From the cell containing the given text, extract its center point as [x, y] coordinate. 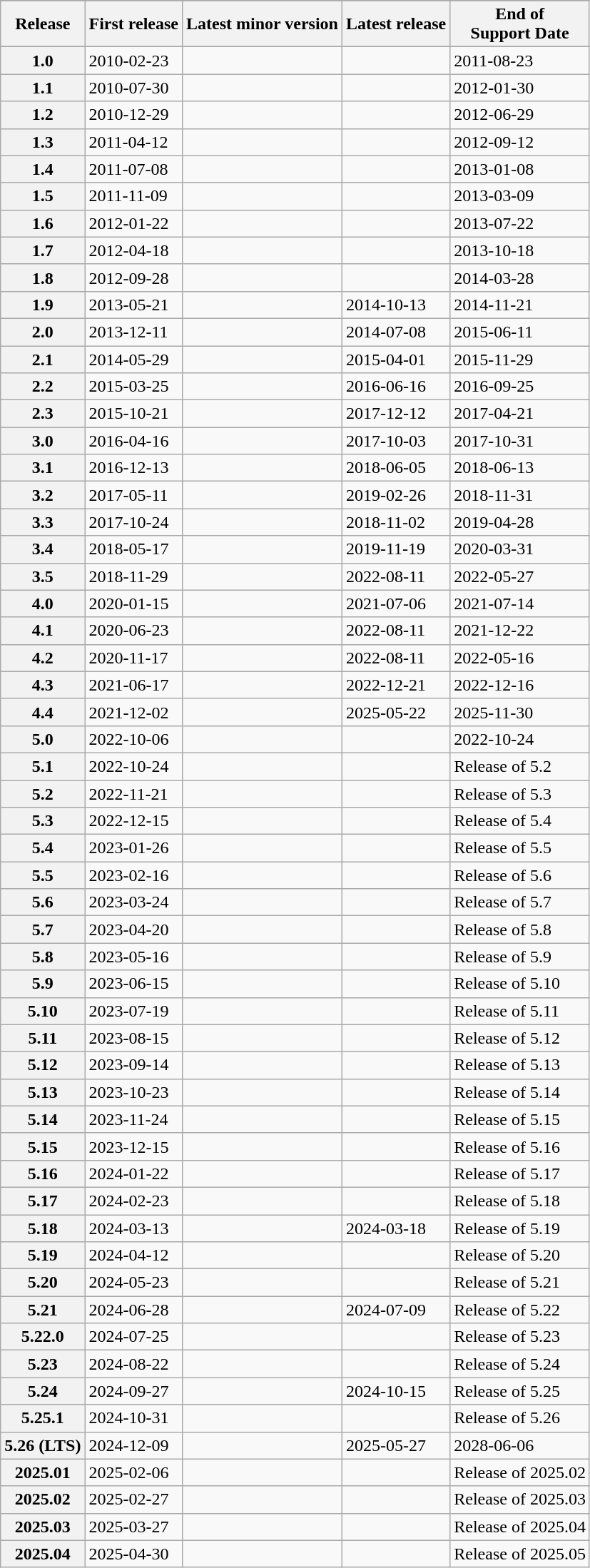
2012-09-12 [520, 142]
2014-05-29 [134, 359]
2021-07-06 [395, 604]
5.22.0 [43, 1337]
2018-05-17 [134, 549]
2018-06-13 [520, 468]
2023-09-14 [134, 1065]
5.7 [43, 930]
5.11 [43, 1038]
Release of 5.16 [520, 1146]
2017-10-24 [134, 522]
2025-05-22 [395, 712]
2021-12-02 [134, 712]
5.1 [43, 766]
2024-06-28 [134, 1310]
2019-04-28 [520, 522]
Release of 5.6 [520, 875]
5.3 [43, 821]
2025-02-27 [134, 1500]
1.6 [43, 223]
2020-03-31 [520, 549]
Release of 5.7 [520, 902]
2018-11-29 [134, 576]
2021-07-14 [520, 604]
4.2 [43, 658]
2012-06-29 [520, 115]
Release of 5.17 [520, 1174]
Release of 5.25 [520, 1391]
3.3 [43, 522]
5.20 [43, 1283]
2022-10-06 [134, 739]
2025.01 [43, 1472]
Release of 2025.03 [520, 1500]
2012-04-18 [134, 250]
2.2 [43, 387]
2.1 [43, 359]
Latest release [395, 24]
2024-08-22 [134, 1364]
2012-09-28 [134, 278]
2025-03-27 [134, 1527]
2016-12-13 [134, 468]
Release of 5.23 [520, 1337]
1.0 [43, 61]
Release [43, 24]
2025-05-27 [395, 1445]
2015-10-21 [134, 414]
2.0 [43, 332]
2025-02-06 [134, 1472]
3.1 [43, 468]
5.26 (LTS) [43, 1445]
5.6 [43, 902]
Release of 5.22 [520, 1310]
Release of 5.24 [520, 1364]
2022-05-27 [520, 576]
Release of 5.12 [520, 1038]
2024-03-13 [134, 1228]
Latest minor version [263, 24]
3.4 [43, 549]
Release of 5.20 [520, 1256]
3.5 [43, 576]
2024-02-23 [134, 1201]
2024-05-23 [134, 1283]
2020-06-23 [134, 631]
Release of 5.18 [520, 1201]
5.19 [43, 1256]
2023-05-16 [134, 957]
2011-04-12 [134, 142]
2022-12-15 [134, 821]
5.0 [43, 739]
2011-08-23 [520, 61]
5.21 [43, 1310]
2024-03-18 [395, 1228]
1.2 [43, 115]
5.24 [43, 1391]
Release of 5.14 [520, 1092]
1.7 [43, 250]
2012-01-22 [134, 223]
2028-06-06 [520, 1445]
2024-09-27 [134, 1391]
2014-10-13 [395, 305]
2025.03 [43, 1527]
2018-11-02 [395, 522]
Release of 5.15 [520, 1119]
Release of 2025.02 [520, 1472]
2023-03-24 [134, 902]
5.2 [43, 794]
2025.02 [43, 1500]
2023-07-19 [134, 1011]
2023-01-26 [134, 848]
5.25.1 [43, 1418]
Release of 2025.05 [520, 1554]
2015-11-29 [520, 359]
1.1 [43, 88]
First release [134, 24]
2013-10-18 [520, 250]
5.12 [43, 1065]
1.8 [43, 278]
5.10 [43, 1011]
2014-03-28 [520, 278]
2022-11-21 [134, 794]
2024-10-15 [395, 1391]
2024-01-22 [134, 1174]
2013-12-11 [134, 332]
5.4 [43, 848]
2019-11-19 [395, 549]
5.9 [43, 984]
4.0 [43, 604]
Release of 5.8 [520, 930]
2013-03-09 [520, 196]
2017-12-12 [395, 414]
4.4 [43, 712]
5.18 [43, 1228]
Release of 5.21 [520, 1283]
2023-02-16 [134, 875]
2023-06-15 [134, 984]
2022-05-16 [520, 658]
5.16 [43, 1174]
5.8 [43, 957]
2013-05-21 [134, 305]
Release of 5.10 [520, 984]
2022-12-21 [395, 685]
4.1 [43, 631]
Release of 5.26 [520, 1418]
2013-01-08 [520, 169]
2011-07-08 [134, 169]
Release of 5.4 [520, 821]
2017-10-03 [395, 441]
2022-12-16 [520, 685]
2019-02-26 [395, 495]
1.5 [43, 196]
2010-12-29 [134, 115]
4.3 [43, 685]
1.4 [43, 169]
2018-06-05 [395, 468]
2015-03-25 [134, 387]
2023-08-15 [134, 1038]
2010-02-23 [134, 61]
End ofSupport Date [520, 24]
5.15 [43, 1146]
Release of 5.19 [520, 1228]
2020-01-15 [134, 604]
2012-01-30 [520, 88]
2023-04-20 [134, 930]
Release of 5.5 [520, 848]
Release of 5.2 [520, 766]
1.3 [43, 142]
5.23 [43, 1364]
1.9 [43, 305]
2024-07-25 [134, 1337]
5.17 [43, 1201]
2023-12-15 [134, 1146]
2014-11-21 [520, 305]
2016-09-25 [520, 387]
Release of 5.11 [520, 1011]
2024-07-09 [395, 1310]
2016-04-16 [134, 441]
2017-04-21 [520, 414]
2017-05-11 [134, 495]
2025.04 [43, 1554]
2020-11-17 [134, 658]
2010-07-30 [134, 88]
2014-07-08 [395, 332]
2018-11-31 [520, 495]
Release of 5.13 [520, 1065]
2025-04-30 [134, 1554]
2024-10-31 [134, 1418]
Release of 5.3 [520, 794]
2015-04-01 [395, 359]
2024-12-09 [134, 1445]
5.14 [43, 1119]
Release of 2025.04 [520, 1527]
2016-06-16 [395, 387]
2023-11-24 [134, 1119]
2021-06-17 [134, 685]
2.3 [43, 414]
5.5 [43, 875]
2015-06-11 [520, 332]
2021-12-22 [520, 631]
2017-10-31 [520, 441]
2023-10-23 [134, 1092]
2011-11-09 [134, 196]
5.13 [43, 1092]
2013-07-22 [520, 223]
Release of 5.9 [520, 957]
3.0 [43, 441]
2024-04-12 [134, 1256]
3.2 [43, 495]
2025-11-30 [520, 712]
